Locate the cell with the specified text and output its [X, Y] center coordinate. 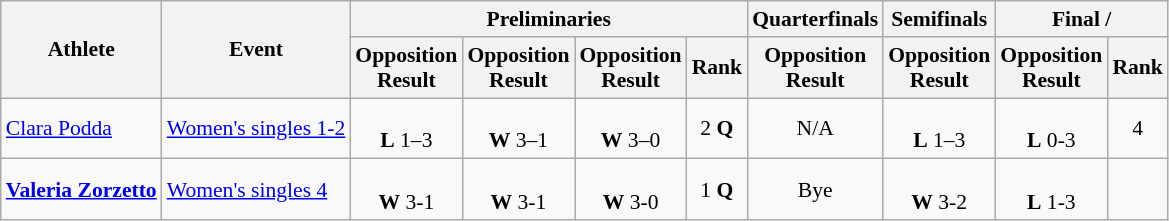
Bye [815, 190]
W 3-0 [630, 190]
Clara Podda [82, 128]
N/A [815, 128]
W 3–1 [518, 128]
Athlete [82, 50]
1 Q [718, 190]
L 1-3 [1051, 190]
Quarterfinals [815, 19]
W 3–0 [630, 128]
Event [256, 50]
Women's singles 4 [256, 190]
L 0-3 [1051, 128]
2 Q [718, 128]
Preliminaries [548, 19]
Valeria Zorzetto [82, 190]
4 [1138, 128]
Semifinals [939, 19]
Final / [1082, 19]
Women's singles 1-2 [256, 128]
W 3-2 [939, 190]
